Determine the (X, Y) coordinate at the center of the cell enclosing the given text.  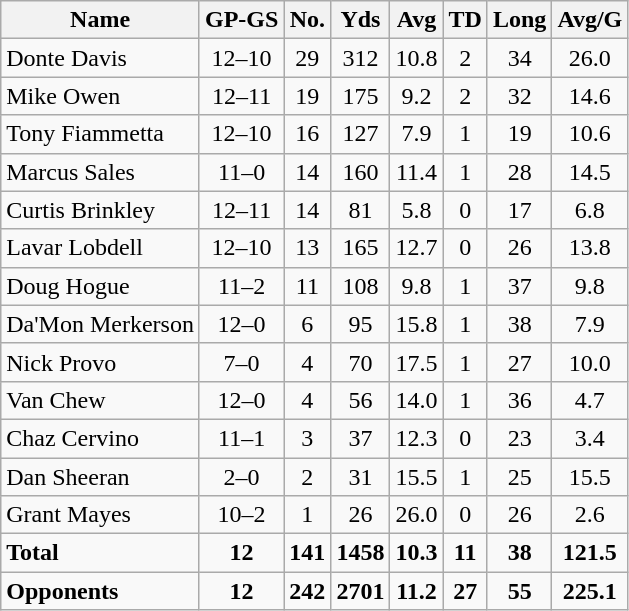
242 (308, 591)
17.5 (416, 362)
10–2 (241, 515)
Opponents (100, 591)
16 (308, 134)
3 (308, 438)
Da'Mon Merkerson (100, 324)
1458 (360, 553)
13.8 (590, 248)
5.8 (416, 210)
Mike Owen (100, 96)
11.4 (416, 172)
32 (519, 96)
Doug Hogue (100, 286)
23 (519, 438)
Lavar Lobdell (100, 248)
Grant Mayes (100, 515)
12.3 (416, 438)
10.8 (416, 58)
Van Chew (100, 400)
6.8 (590, 210)
14.5 (590, 172)
165 (360, 248)
31 (360, 477)
6 (308, 324)
GP-GS (241, 20)
2–0 (241, 477)
2701 (360, 591)
4.7 (590, 400)
11–2 (241, 286)
No. (308, 20)
2.6 (590, 515)
Avg (416, 20)
Nick Provo (100, 362)
121.5 (590, 553)
28 (519, 172)
14.6 (590, 96)
Long (519, 20)
Chaz Cervino (100, 438)
12.7 (416, 248)
Total (100, 553)
70 (360, 362)
34 (519, 58)
10.0 (590, 362)
10.6 (590, 134)
9.2 (416, 96)
Tony Fiammetta (100, 134)
108 (360, 286)
127 (360, 134)
7–0 (241, 362)
81 (360, 210)
Donte Davis (100, 58)
17 (519, 210)
13 (308, 248)
95 (360, 324)
175 (360, 96)
225.1 (590, 591)
25 (519, 477)
56 (360, 400)
10.3 (416, 553)
11–1 (241, 438)
Yds (360, 20)
Avg/G (590, 20)
Dan Sheeran (100, 477)
29 (308, 58)
160 (360, 172)
Curtis Brinkley (100, 210)
312 (360, 58)
141 (308, 553)
11–0 (241, 172)
Marcus Sales (100, 172)
11.2 (416, 591)
TD (465, 20)
15.8 (416, 324)
36 (519, 400)
Name (100, 20)
3.4 (590, 438)
14.0 (416, 400)
55 (519, 591)
